From the cell containing the given text, extract its center point as [X, Y] coordinate. 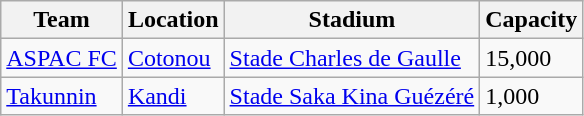
ASPAC FC [62, 58]
Stadium [352, 20]
15,000 [532, 58]
Cotonou [173, 58]
Capacity [532, 20]
Stade Saka Kina Guézéré [352, 96]
Team [62, 20]
Kandi [173, 96]
Stade Charles de Gaulle [352, 58]
Takunnin [62, 96]
1,000 [532, 96]
Location [173, 20]
